For the text-containing cell, return its midpoint in (x, y) coordinate format. 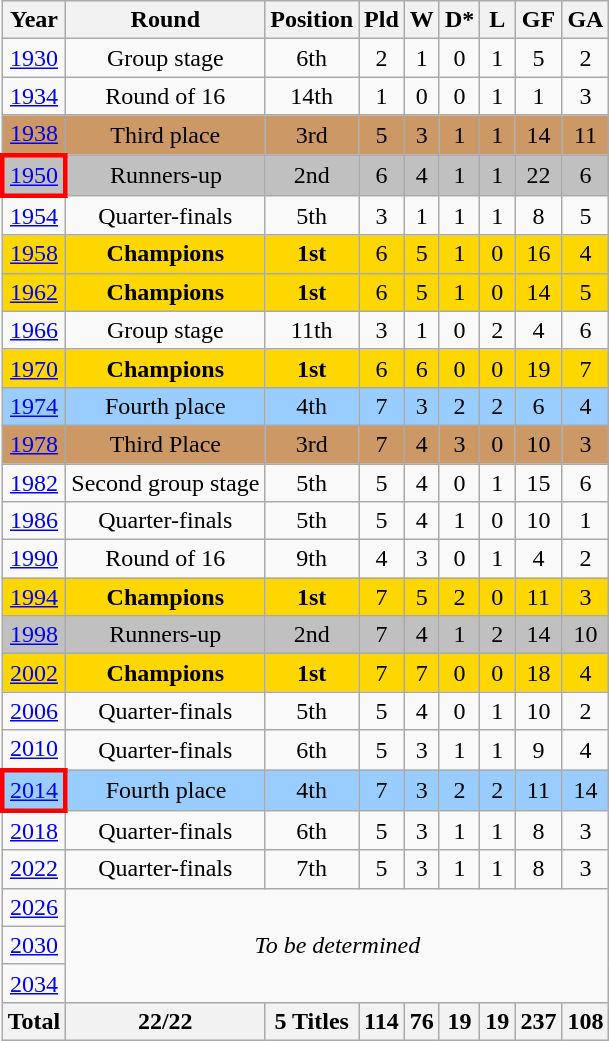
2030 (34, 945)
Round (166, 20)
1982 (34, 483)
1966 (34, 330)
2002 (34, 673)
Second group stage (166, 483)
11th (312, 330)
1978 (34, 444)
2014 (34, 790)
22/22 (166, 1021)
1998 (34, 635)
9th (312, 559)
7th (312, 869)
18 (538, 673)
1930 (34, 58)
2006 (34, 711)
16 (538, 254)
L (498, 20)
1958 (34, 254)
2034 (34, 983)
22 (538, 174)
76 (422, 1021)
114 (382, 1021)
1970 (34, 368)
To be determined (338, 945)
1938 (34, 135)
Third Place (166, 444)
1962 (34, 292)
2026 (34, 907)
Year (34, 20)
Third place (166, 135)
108 (586, 1021)
2022 (34, 869)
1986 (34, 521)
237 (538, 1021)
1954 (34, 216)
15 (538, 483)
Pld (382, 20)
GF (538, 20)
1994 (34, 597)
Total (34, 1021)
2010 (34, 750)
GA (586, 20)
14th (312, 96)
9 (538, 750)
2018 (34, 831)
Position (312, 20)
D* (459, 20)
5 Titles (312, 1021)
1974 (34, 406)
1990 (34, 559)
1950 (34, 174)
W (422, 20)
1934 (34, 96)
